Identify which cell holds the provided text, then report its (x, y) central coordinate. 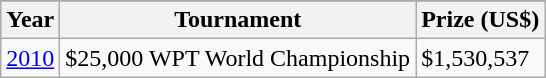
Tournament (238, 20)
$1,530,537 (480, 58)
2010 (30, 58)
Year (30, 20)
Prize (US$) (480, 20)
$25,000 WPT World Championship (238, 58)
